Output the (X, Y) coordinate of the center of the cell containing the given text.  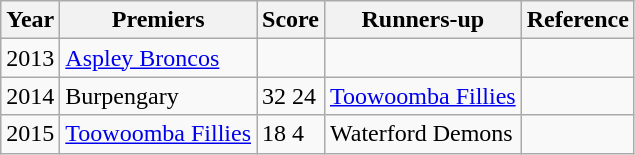
32 24 (291, 96)
Premiers (158, 20)
18 4 (291, 134)
Aspley Broncos (158, 58)
2015 (30, 134)
Waterford Demons (422, 134)
Runners-up (422, 20)
2013 (30, 58)
Burpengary (158, 96)
Score (291, 20)
Reference (578, 20)
2014 (30, 96)
Year (30, 20)
